For the text-containing cell, return its midpoint in [x, y] coordinate format. 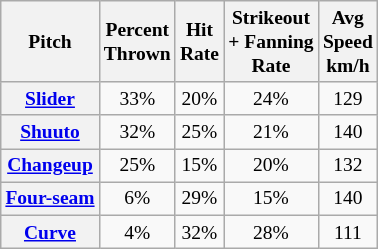
Four-seam [50, 198]
24% [272, 98]
129 [348, 98]
Changeup [50, 166]
111 [348, 232]
4% [137, 232]
21% [272, 132]
29% [199, 198]
Hit Rate [199, 42]
Slider [50, 98]
Pitch [50, 42]
Percent Thrown [137, 42]
Shuuto [50, 132]
132 [348, 166]
Avg Speed km/h [348, 42]
33% [137, 98]
6% [137, 198]
Strikeout + Fanning Rate [272, 42]
28% [272, 232]
Curve [50, 232]
